Scan for the cell matching the given text and deliver its [x, y] coordinate at center. 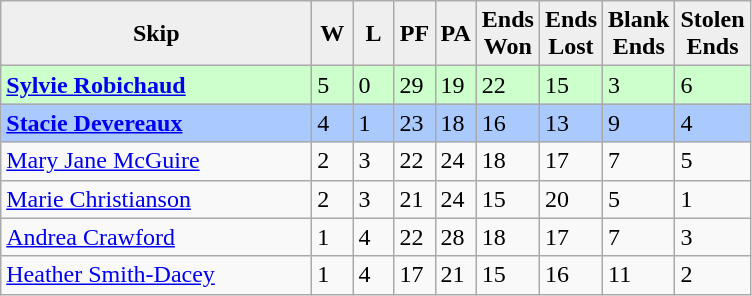
9 [639, 123]
Andrea Crawford [156, 237]
Skip [156, 34]
Ends Lost [570, 34]
28 [456, 237]
29 [414, 85]
W [332, 34]
23 [414, 123]
Marie Christianson [156, 199]
Sylvie Robichaud [156, 85]
Ends Won [508, 34]
11 [639, 275]
0 [374, 85]
Heather Smith-Dacey [156, 275]
20 [570, 199]
13 [570, 123]
Stacie Devereaux [156, 123]
Mary Jane McGuire [156, 161]
L [374, 34]
19 [456, 85]
Blank Ends [639, 34]
PF [414, 34]
Stolen Ends [712, 34]
6 [712, 85]
PA [456, 34]
